Detect which cell encompasses the target text, then output its [x, y] center coordinate. 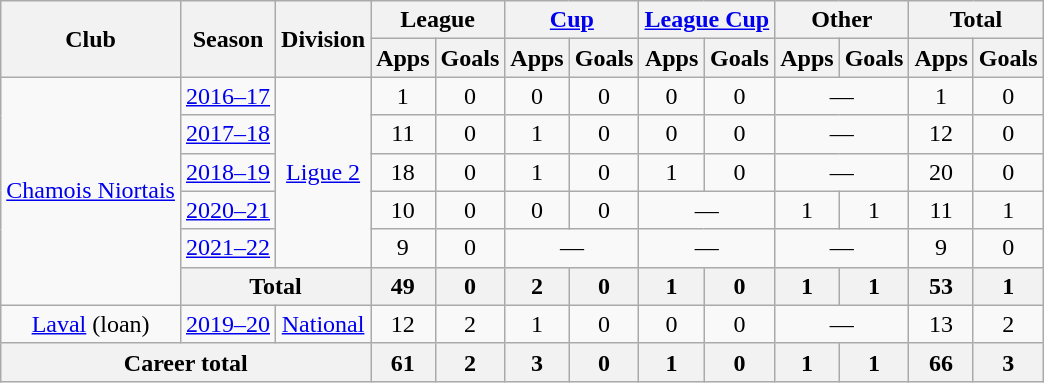
National [324, 324]
Division [324, 39]
Season [228, 39]
2020–21 [228, 210]
Ligue 2 [324, 172]
League [438, 20]
Chamois Niortais [91, 191]
20 [941, 172]
10 [403, 210]
Cup [572, 20]
2018–19 [228, 172]
2019–20 [228, 324]
Laval (loan) [91, 324]
13 [941, 324]
53 [941, 286]
2016–17 [228, 96]
18 [403, 172]
2021–22 [228, 248]
66 [941, 362]
Career total [186, 362]
League Cup [707, 20]
49 [403, 286]
2017–18 [228, 134]
Club [91, 39]
61 [403, 362]
Other [842, 20]
